Scan for the cell matching the given text and deliver its [x, y] coordinate at center. 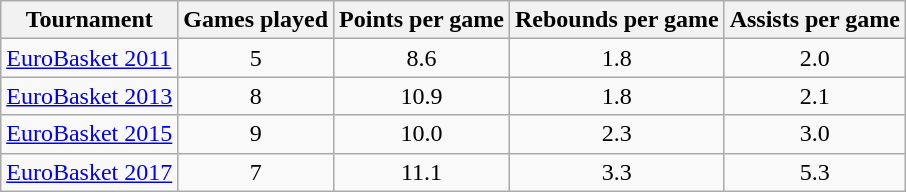
EuroBasket 2013 [90, 96]
8.6 [422, 58]
7 [256, 172]
10.0 [422, 134]
2.0 [814, 58]
Tournament [90, 20]
3.3 [616, 172]
EuroBasket 2017 [90, 172]
9 [256, 134]
5.3 [814, 172]
EuroBasket 2015 [90, 134]
2.3 [616, 134]
Games played [256, 20]
5 [256, 58]
10.9 [422, 96]
EuroBasket 2011 [90, 58]
8 [256, 96]
Assists per game [814, 20]
Rebounds per game [616, 20]
Points per game [422, 20]
3.0 [814, 134]
2.1 [814, 96]
11.1 [422, 172]
